Detect which cell encompasses the target text, then output its (x, y) center coordinate. 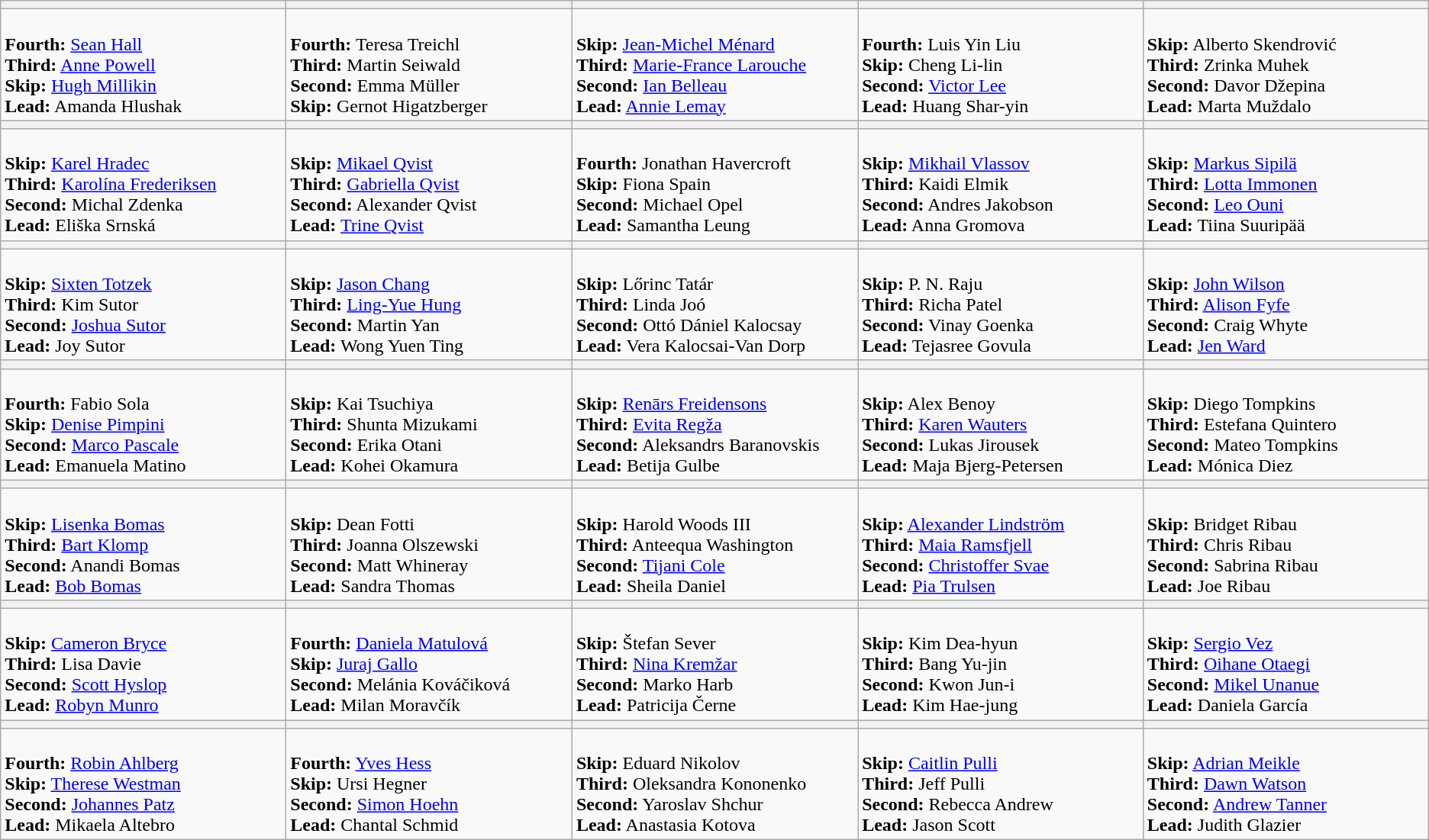
Skip: Sergio Vez Third: Oihane Otaegi Second: Mikel Unanue Lead: Daniela García (1285, 664)
Skip: Caitlin Pulli Third: Jeff Pulli Second: Rebecca Andrew Lead: Jason Scott (1001, 784)
Skip: P. N. Raju Third: Richa Patel Second: Vinay Goenka Lead: Tejasree Govula (1001, 304)
Fourth: Luis Yin Liu Skip: Cheng Li-lin Second: Victor Lee Lead: Huang Shar-yin (1001, 65)
Skip: Kim Dea-hyun Third: Bang Yu-jin Second: Kwon Jun-i Lead: Kim Hae-jung (1001, 664)
Fourth: Jonathan Havercroft Skip: Fiona Spain Second: Michael Opel Lead: Samantha Leung (714, 185)
Skip: John Wilson Third: Alison Fyfe Second: Craig Whyte Lead: Jen Ward (1285, 304)
Skip: Jean-Michel Ménard Third: Marie-France Larouche Second: Ian Belleau Lead: Annie Lemay (714, 65)
Skip: Alberto Skendrović Third: Zrinka Muhek Second: Davor Džepina Lead: Marta Muždalo (1285, 65)
Skip: Cameron Bryce Third: Lisa Davie Second: Scott Hyslop Lead: Robyn Munro (144, 664)
Skip: Adrian Meikle Third: Dawn Watson Second: Andrew Tanner Lead: Judith Glazier (1285, 784)
Skip: Dean Fotti Third: Joanna Olszewski Second: Matt Whineray Lead: Sandra Thomas (429, 544)
Fourth: Fabio Sola Skip: Denise Pimpini Second: Marco Pascale Lead: Emanuela Matino (144, 424)
Skip: Markus Sipilä Third: Lotta Immonen Second: Leo Ouni Lead: Tiina Suuripää (1285, 185)
Skip: Bridget Ribau Third: Chris Ribau Second: Sabrina Ribau Lead: Joe Ribau (1285, 544)
Skip: Jason Chang Third: Ling-Yue Hung Second: Martin Yan Lead: Wong Yuen Ting (429, 304)
Skip: Mikhail Vlassov Third: Kaidi Elmik Second: Andres Jakobson Lead: Anna Gromova (1001, 185)
Skip: Alexander Lindström Third: Maia Ramsfjell Second: Christoffer Svae Lead: Pia Trulsen (1001, 544)
Fourth: Sean Hall Third: Anne Powell Skip: Hugh Millikin Lead: Amanda Hlushak (144, 65)
Skip: Karel Hradec Third: Karolína Frederiksen Second: Michal Zdenka Lead: Eliška Srnská (144, 185)
Skip: Eduard Nikolov Third: Oleksandra Kononenko Second: Yaroslav Shchur Lead: Anastasia Kotova (714, 784)
Skip: Štefan Sever Third: Nina Kremžar Second: Marko Harb Lead: Patricija Černe (714, 664)
Fourth: Yves Hess Skip: Ursi Hegner Second: Simon Hoehn Lead: Chantal Schmid (429, 784)
Skip: Lőrinc Tatár Third: Linda Joó Second: Ottó Dániel Kalocsay Lead: Vera Kalocsai-Van Dorp (714, 304)
Fourth: Teresa Treichl Third: Martin Seiwald Second: Emma Müller Skip: Gernot Higatzberger (429, 65)
Skip: Alex Benoy Third: Karen Wauters Second: Lukas Jirousek Lead: Maja Bjerg-Petersen (1001, 424)
Fourth: Daniela Matulová Skip: Juraj Gallo Second: Melánia Kováčiková Lead: Milan Moravčík (429, 664)
Skip: Harold Woods III Third: Anteequa Washington Second: Tijani Cole Lead: Sheila Daniel (714, 544)
Skip: Diego Tompkins Third: Estefana Quintero Second: Mateo Tompkins Lead: Mónica Diez (1285, 424)
Skip: Mikael Qvist Third: Gabriella Qvist Second: Alexander Qvist Lead: Trine Qvist (429, 185)
Skip: Lisenka Bomas Third: Bart Klomp Second: Anandi Bomas Lead: Bob Bomas (144, 544)
Skip: Sixten Totzek Third: Kim Sutor Second: Joshua Sutor Lead: Joy Sutor (144, 304)
Skip: Kai Tsuchiya Third: Shunta Mizukami Second: Erika Otani Lead: Kohei Okamura (429, 424)
Skip: Renārs Freidensons Third: Evita Regža Second: Aleksandrs Baranovskis Lead: Betija Gulbe (714, 424)
Fourth: Robin Ahlberg Skip: Therese Westman Second: Johannes Patz Lead: Mikaela Altebro (144, 784)
